Determine the [X, Y] coordinate at the center of the cell enclosing the given text.  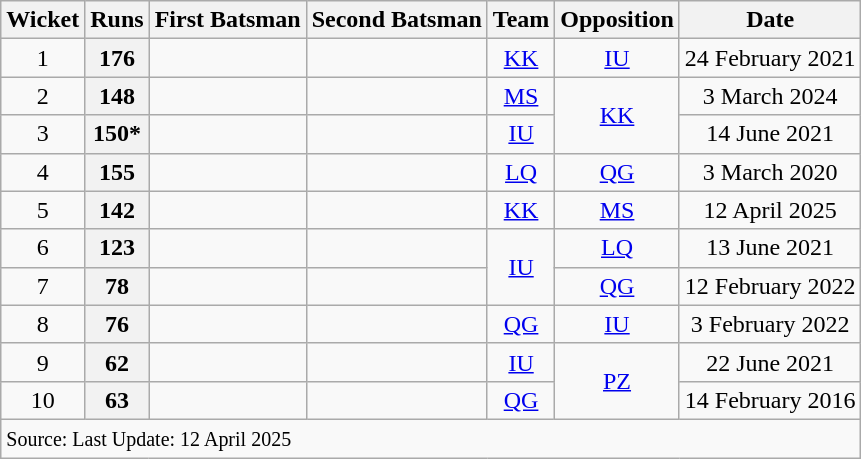
3 March 2020 [770, 172]
150* [117, 134]
12 April 2025 [770, 210]
155 [117, 172]
1 [43, 58]
22 June 2021 [770, 362]
9 [43, 362]
Runs [117, 20]
3 March 2024 [770, 96]
4 [43, 172]
142 [117, 210]
76 [117, 324]
14 February 2016 [770, 400]
6 [43, 248]
Date [770, 20]
13 June 2021 [770, 248]
12 February 2022 [770, 286]
78 [117, 286]
Team [521, 20]
24 February 2021 [770, 58]
3 [43, 134]
PZ [617, 381]
63 [117, 400]
8 [43, 324]
10 [43, 400]
176 [117, 58]
148 [117, 96]
7 [43, 286]
Opposition [617, 20]
Second Batsman [396, 20]
123 [117, 248]
Source: Last Update: 12 April 2025 [431, 438]
Wicket [43, 20]
3 February 2022 [770, 324]
First Batsman [228, 20]
62 [117, 362]
5 [43, 210]
14 June 2021 [770, 134]
2 [43, 96]
